Return [x, y] of the center of cell containing provided text 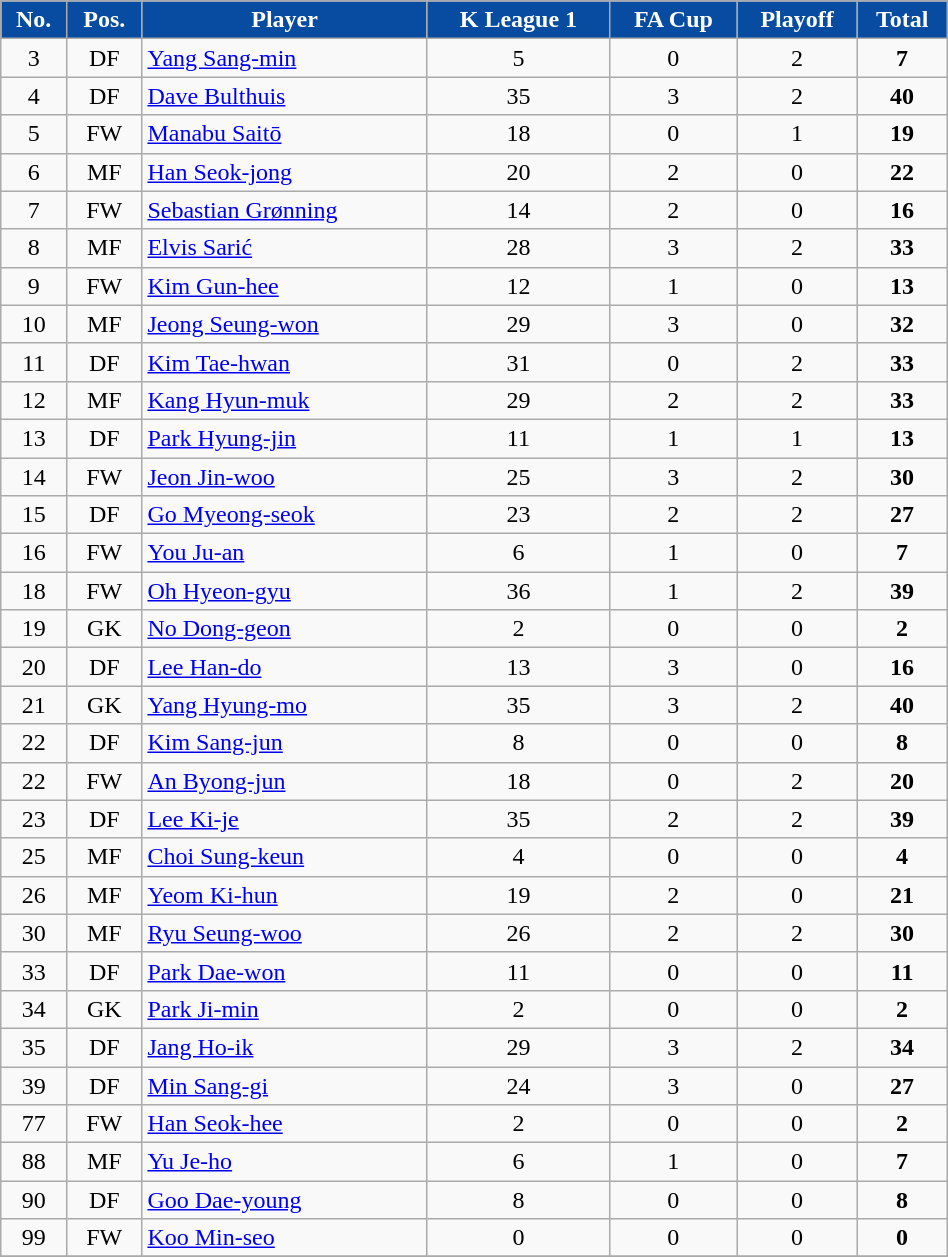
31 [518, 362]
15 [34, 515]
K League 1 [518, 20]
Player [284, 20]
Lee Han-do [284, 667]
28 [518, 248]
Sebastian Grønning [284, 210]
Jang Ho-ik [284, 1047]
Go Myeong-seok [284, 515]
Pos. [104, 20]
Kim Sang-jun [284, 743]
10 [34, 324]
Kim Gun-hee [284, 286]
Lee Ki-je [284, 819]
FA Cup [674, 20]
99 [34, 1238]
9 [34, 286]
Jeong Seung-won [284, 324]
Oh Hyeon-gyu [284, 591]
No. [34, 20]
Ryu Seung-woo [284, 933]
Playoff [797, 20]
77 [34, 1124]
88 [34, 1162]
Manabu Saitō [284, 134]
Total [902, 20]
Park Ji-min [284, 1009]
Kim Tae-hwan [284, 362]
No Dong-geon [284, 629]
Koo Min-seo [284, 1238]
Kang Hyun-muk [284, 400]
Elvis Sarić [284, 248]
You Ju-an [284, 553]
36 [518, 591]
90 [34, 1200]
Park Dae-won [284, 971]
Yu Je-ho [284, 1162]
Han Seok-hee [284, 1124]
24 [518, 1085]
Jeon Jin-woo [284, 477]
An Byong-jun [284, 781]
Yeom Ki-hun [284, 895]
Park Hyung-jin [284, 438]
Goo Dae-young [284, 1200]
32 [902, 324]
Dave Bulthuis [284, 96]
Han Seok-jong [284, 172]
Yang Hyung-mo [284, 705]
Choi Sung-keun [284, 857]
Yang Sang-min [284, 58]
Min Sang-gi [284, 1085]
